Extract the (X, Y) coordinate from the center of the cell holding the provided text.  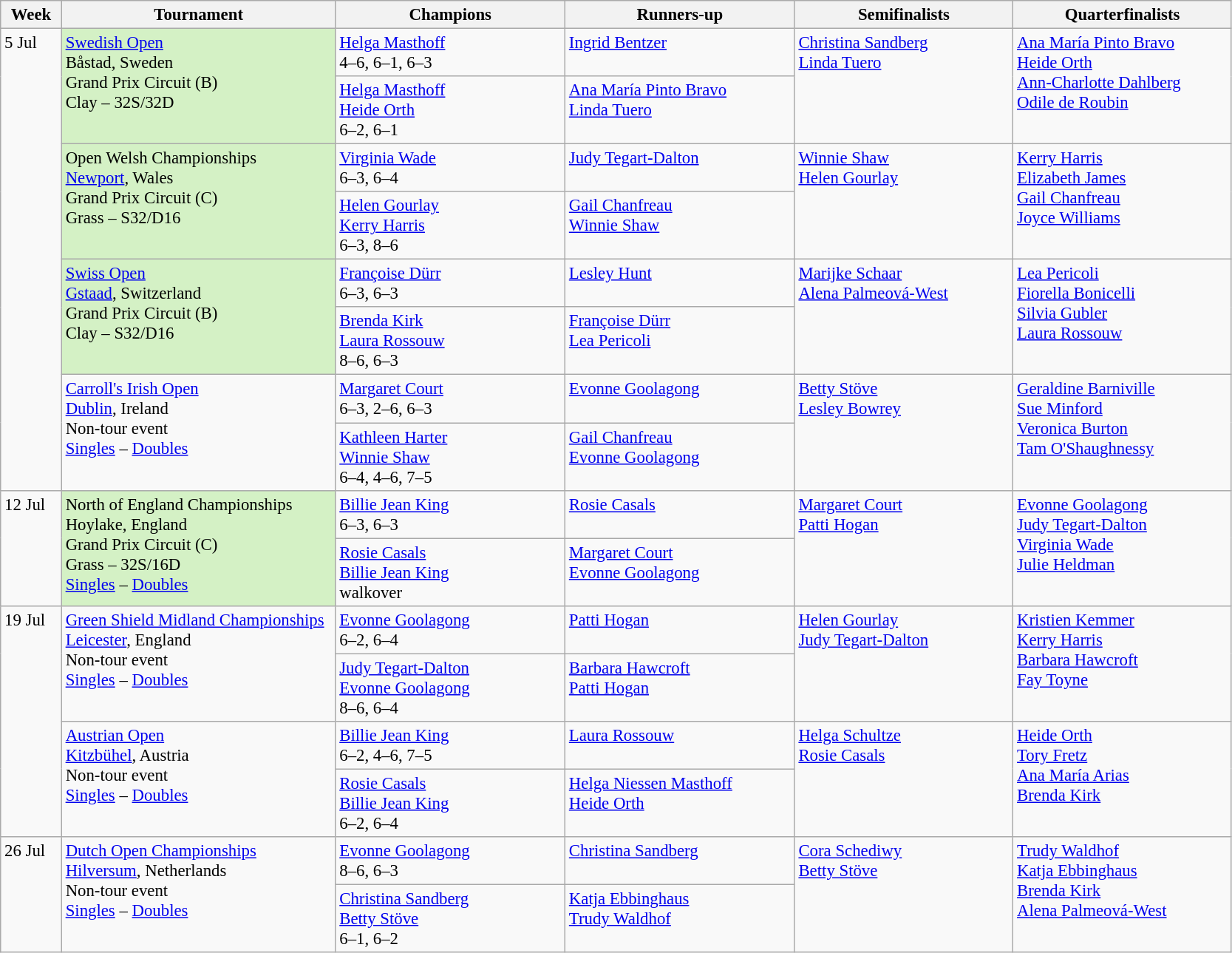
Margaret Court Patti Hogan (904, 548)
Evonne Goolagong 6–2, 6–4 (451, 630)
12 Jul (31, 548)
Cora Schediwy Betty Stöve (904, 895)
Margaret Court Evonne Goolagong (680, 572)
Evonne Goolagong 8–6, 6–3 (451, 861)
Françoise Dürr Lea Pericoli (680, 342)
Gail Chanfreau Evonne Goolagong (680, 457)
Judy Tegart-Dalton (680, 169)
Geraldine Barniville Sue Minford Veronica Burton Tam O'Shaughnessy (1123, 433)
Betty Stöve Lesley Bowrey (904, 433)
5 Jul (31, 260)
Week (31, 15)
Billie Jean King6–3, 6–3 (451, 515)
Evonne Goolagong Judy Tegart-Dalton Virginia Wade Julie Heldman (1123, 548)
North of England Championships Hoylake, England Grand Prix Circuit (C) Grass – 32S/16D Singles – Doubles (198, 548)
Austrian OpenKitzbühel, AustriaNon-tour event Singles – Doubles (198, 779)
Runners-up (680, 15)
Judy Tegart-Dalton Evonne Goolagong8–6, 6–4 (451, 688)
Margaret Court 6–3, 2–6, 6–3 (451, 399)
Virginia Wade 6–3, 6–4 (451, 169)
Heide Orth Tory Fretz Ana María Arias Brenda Kirk (1123, 779)
Champions (451, 15)
Green Shield Midland ChampionshipsLeicester, EnglandNon-tour event Singles – Doubles (198, 663)
Kathleen Harter Winnie Shaw6–4, 4–6, 7–5 (451, 457)
Lea Pericoli Fiorella Bonicelli Silvia Gubler Laura Rossouw (1123, 317)
Gail Chanfreau Winnie Shaw (680, 225)
Rosie Casals Billie Jean King6–2, 6–4 (451, 803)
26 Jul (31, 895)
Ana María Pinto Bravo Heide Orth Ann-Charlotte Dahlberg Odile de Roubin (1123, 87)
Ingrid Bentzer (680, 53)
Barbara Hawcroft Patti Hogan (680, 688)
Billie Jean King 6–2, 4–6, 7–5 (451, 745)
Helen Gourlay Kerry Harris 6–3, 8–6 (451, 225)
Swedish Open Båstad, Sweden Grand Prix Circuit (B) Clay – 32S/32D (198, 87)
Helga Schultze Rosie Casals (904, 779)
Patti Hogan (680, 630)
Lesley Hunt (680, 284)
Brenda Kirk Laura Rossouw 8–6, 6–3 (451, 342)
Dutch Open ChampionshipsHilversum, NetherlandsNon-tour event Singles – Doubles (198, 895)
Open Welsh Championships Newport, Wales Grand Prix Circuit (C) Grass – S32/D16 (198, 202)
Christina Sandberg Linda Tuero (904, 87)
Rosie Casals Billie Jean Kingwalkover (451, 572)
Winnie Shaw Helen Gourlay (904, 202)
Kerry Harris Elizabeth James Gail Chanfreau Joyce Williams (1123, 202)
Christina Sandberg (680, 861)
Laura Rossouw (680, 745)
Helga Niessen Masthoff Heide Orth (680, 803)
Carroll's Irish OpenDublin, IrelandNon-tour event Singles – Doubles (198, 433)
Evonne Goolagong (680, 399)
Helga Masthoff 4–6, 6–1, 6–3 (451, 53)
Trudy Waldhof Katja Ebbinghaus Brenda Kirk Alena Palmeová-West (1123, 895)
Tournament (198, 15)
19 Jul (31, 721)
Swiss Open Gstaad, Switzerland Grand Prix Circuit (B) Clay – S32/D16 (198, 317)
Helga Masthoff Heide Orth 6–2, 6–1 (451, 110)
Marijke Schaar Alena Palmeová-West (904, 317)
Rosie Casals (680, 515)
Katja Ebbinghaus Trudy Waldhof (680, 918)
Christina Sandberg Betty Stöve6–1, 6–2 (451, 918)
Ana María Pinto Bravo Linda Tuero (680, 110)
Helen Gourlay Judy Tegart-Dalton (904, 663)
Kristien Kemmer Kerry Harris Barbara Hawcroft Fay Toyne (1123, 663)
Françoise Dürr 6–3, 6–3 (451, 284)
Semifinalists (904, 15)
Quarterfinalists (1123, 15)
